Provide the [X, Y] coordinate of the cell's center where the given text is located.  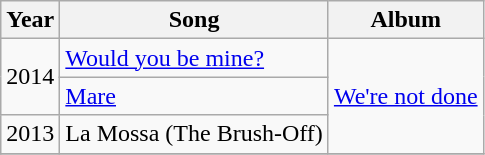
Mare [194, 96]
Album [406, 20]
We're not done [406, 96]
2014 [30, 77]
Year [30, 20]
2013 [30, 134]
Song [194, 20]
La Mossa (The Brush-Off) [194, 134]
Would you be mine? [194, 58]
